Determine the [x, y] coordinate at the center of the cell enclosing the given text.  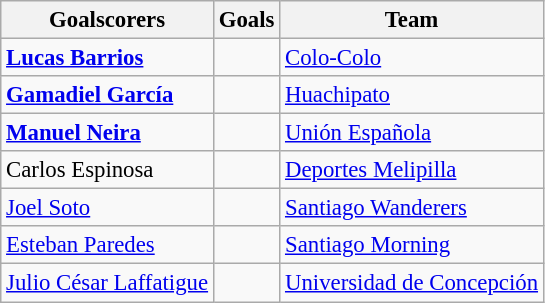
Carlos Espinosa [108, 170]
Esteban Paredes [108, 245]
Gamadiel García [108, 95]
Deportes Melipilla [412, 170]
Team [412, 20]
Colo-Colo [412, 58]
Santiago Morning [412, 245]
Joel Soto [108, 208]
Lucas Barrios [108, 58]
Huachipato [412, 95]
Universidad de Concepción [412, 283]
Santiago Wanderers [412, 208]
Unión Española [412, 133]
Julio César Laffatigue [108, 283]
Manuel Neira [108, 133]
Goals [246, 20]
Goalscorers [108, 20]
